Return (X, Y) of the center of cell containing provided text 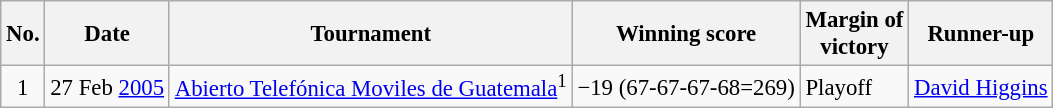
No. (23, 34)
1 (23, 87)
Margin ofvictory (854, 34)
−19 (67-67-67-68=269) (686, 87)
Playoff (854, 87)
Winning score (686, 34)
Tournament (370, 34)
David Higgins (981, 87)
Date (107, 34)
Abierto Telefónica Moviles de Guatemala1 (370, 87)
Runner-up (981, 34)
27 Feb 2005 (107, 87)
